Detect which cell encompasses the target text, then output its (X, Y) center coordinate. 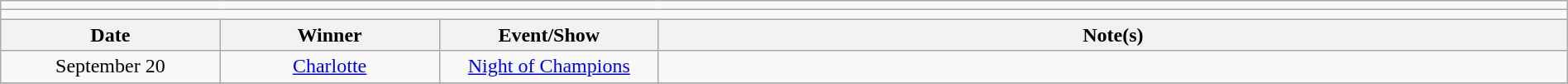
Note(s) (1113, 35)
Event/Show (549, 35)
September 20 (111, 67)
Winner (329, 35)
Charlotte (329, 67)
Date (111, 35)
Night of Champions (549, 67)
